Scan for the cell matching the given text and deliver its (X, Y) coordinate at center. 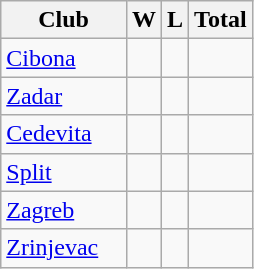
Split (64, 172)
Cibona (64, 58)
L (174, 20)
W (144, 20)
Cedevita (64, 134)
Total (221, 20)
Zadar (64, 96)
Zrinjevac (64, 248)
Zagreb (64, 210)
Club (64, 20)
